Search for the cell housing the specified text and yield its [x, y] center coordinate. 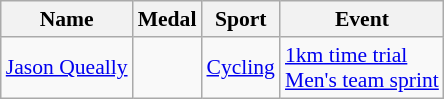
Medal [168, 19]
1km time trialMen's team sprint [362, 68]
Event [362, 19]
Jason Queally [67, 68]
Cycling [240, 68]
Sport [240, 19]
Name [67, 19]
